Output the [X, Y] coordinate of the center of the cell containing the given text.  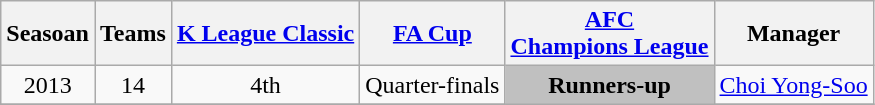
4th [265, 85]
2013 [48, 85]
Manager [794, 34]
Choi Yong-Soo [794, 85]
Seasoan [48, 34]
AFCChampions League [610, 34]
Runners-up [610, 85]
14 [132, 85]
Teams [132, 34]
Quarter-finals [432, 85]
K League Classic [265, 34]
FA Cup [432, 34]
